Scan for the cell matching the given text and deliver its (X, Y) coordinate at center. 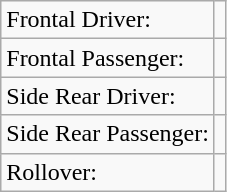
Side Rear Driver: (108, 96)
Frontal Passenger: (108, 58)
Frontal Driver: (108, 20)
Rollover: (108, 172)
Side Rear Passenger: (108, 134)
